Output the [X, Y] coordinate of the center of the cell containing the given text.  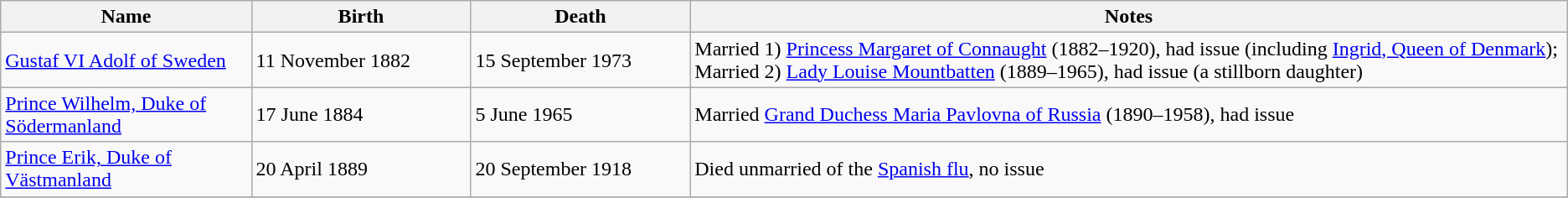
20 September 1918 [580, 169]
Death [580, 17]
Birth [361, 17]
15 September 1973 [580, 60]
20 April 1889 [361, 169]
5 June 1965 [580, 114]
Notes [1129, 17]
Died unmarried of the Spanish flu, no issue [1129, 169]
11 November 1882 [361, 60]
Name [126, 17]
Married Grand Duchess Maria Pavlovna of Russia (1890–1958), had issue [1129, 114]
Gustaf VI Adolf of Sweden [126, 60]
Prince Wilhelm, Duke of Södermanland [126, 114]
Prince Erik, Duke of Västmanland [126, 169]
17 June 1884 [361, 114]
